For the text-containing cell, return its midpoint in (x, y) coordinate format. 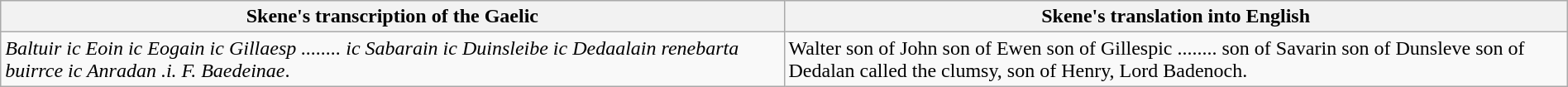
Skene's transcription of the Gaelic (392, 17)
Baltuir ic Eoin ic Eogain ic Gillaesp ........ ic Sabarain ic Duinsleibe ic Dedaalain renebarta buirrce ic Anradan .i. F. Baedeinae. (392, 60)
Skene's translation into English (1176, 17)
